Return (x, y) of the center of cell containing provided text 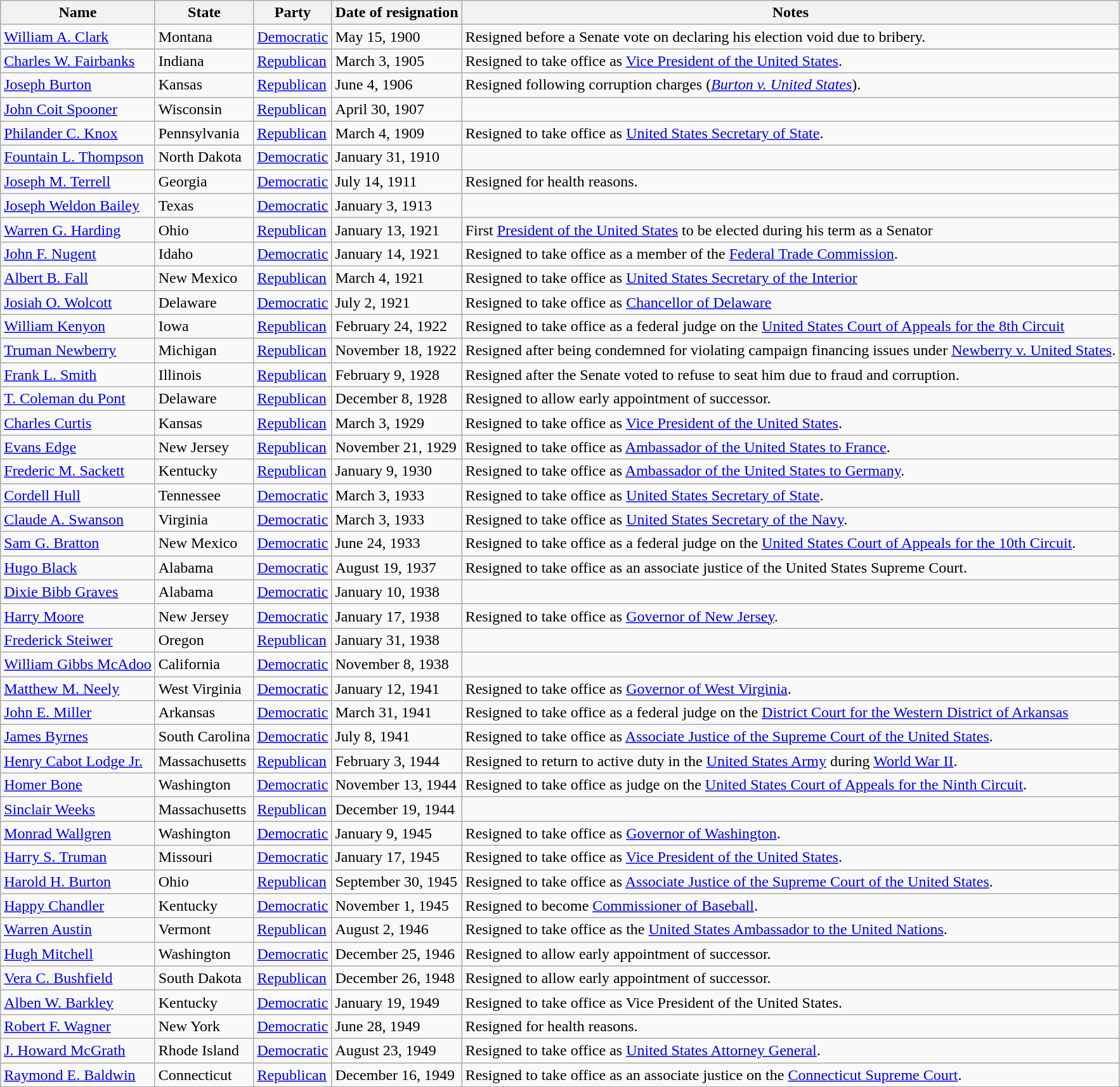
June 24, 1933 (397, 543)
December 16, 1949 (397, 1075)
Resigned after the Senate voted to refuse to seat him due to fraud and corruption. (790, 375)
Fountain L. Thompson (77, 157)
January 9, 1930 (397, 471)
March 3, 1929 (397, 423)
Party (293, 13)
November 13, 1944 (397, 785)
William Gibbs McAdoo (77, 664)
Wisconsin (204, 109)
Connecticut (204, 1075)
Resigned after being condemned for violating campaign financing issues under Newberry v. United States. (790, 351)
Philander C. Knox (77, 133)
January 14, 1921 (397, 254)
Happy Chandler (77, 906)
Monrad Wallgren (77, 833)
Frank L. Smith (77, 375)
Idaho (204, 254)
Harry S. Truman (77, 857)
Hugo Black (77, 568)
Vermont (204, 930)
Matthew M. Neely (77, 688)
Dixie Bibb Graves (77, 592)
Truman Newberry (77, 351)
Vera C. Bushfield (77, 978)
Resigned following corruption charges (Burton v. United States). (790, 85)
Tennessee (204, 495)
Claude A. Swanson (77, 519)
Virginia (204, 519)
Warren G. Harding (77, 230)
Resigned to take office as a member of the Federal Trade Commission. (790, 254)
South Carolina (204, 737)
January 17, 1945 (397, 857)
March 4, 1909 (397, 133)
Resigned to take office as a federal judge on the United States Court of Appeals for the 10th Circuit. (790, 543)
Warren Austin (77, 930)
January 31, 1910 (397, 157)
Harry Moore (77, 616)
Homer Bone (77, 785)
Evans Edge (77, 447)
Resigned before a Senate vote on declaring his election void due to bribery. (790, 37)
Frederick Steiwer (77, 640)
June 28, 1949 (397, 1026)
North Dakota (204, 157)
Rhode Island (204, 1050)
Date of resignation (397, 13)
New York (204, 1026)
John Coit Spooner (77, 109)
Missouri (204, 857)
J. Howard McGrath (77, 1050)
Alben W. Barkley (77, 1002)
November 1, 1945 (397, 906)
Name (77, 13)
December 25, 1946 (397, 954)
William Kenyon (77, 327)
Joseph Burton (77, 85)
November 8, 1938 (397, 664)
Sam G. Bratton (77, 543)
First President of the United States to be elected during his term as a Senator (790, 230)
March 4, 1921 (397, 278)
Resigned to take office as an associate justice on the Connecticut Supreme Court. (790, 1075)
December 19, 1944 (397, 809)
January 19, 1949 (397, 1002)
December 26, 1948 (397, 978)
Raymond E. Baldwin (77, 1075)
Sinclair Weeks (77, 809)
Harold H. Burton (77, 882)
Resigned to take office as Ambassador of the United States to Germany. (790, 471)
Albert B. Fall (77, 278)
West Virginia (204, 688)
February 24, 1922 (397, 327)
James Byrnes (77, 737)
December 8, 1928 (397, 399)
June 4, 1906 (397, 85)
Montana (204, 37)
William A. Clark (77, 37)
July 14, 1911 (397, 181)
Resigned to return to active duty in the United States Army during World War II. (790, 761)
January 17, 1938 (397, 616)
John E. Miller (77, 713)
T. Coleman du Pont (77, 399)
August 19, 1937 (397, 568)
April 30, 1907 (397, 109)
Robert F. Wagner (77, 1026)
Resigned to take office as United States Secretary of the Interior (790, 278)
September 30, 1945 (397, 882)
Joseph M. Terrell (77, 181)
May 15, 1900 (397, 37)
Resigned to take office as Governor of Washington. (790, 833)
February 3, 1944 (397, 761)
July 8, 1941 (397, 737)
March 3, 1905 (397, 61)
November 21, 1929 (397, 447)
Resigned to become Commissioner of Baseball. (790, 906)
February 9, 1928 (397, 375)
January 12, 1941 (397, 688)
Cordell Hull (77, 495)
Resigned to take office as Governor of New Jersey. (790, 616)
California (204, 664)
Michigan (204, 351)
Joseph Weldon Bailey (77, 205)
Resigned to take office as an associate justice of the United States Supreme Court. (790, 568)
Hugh Mitchell (77, 954)
January 3, 1913 (397, 205)
Resigned to take office as Governor of West Virginia. (790, 688)
Resigned to take office as judge on the United States Court of Appeals for the Ninth Circuit. (790, 785)
Texas (204, 205)
Arkansas (204, 713)
Frederic M. Sackett (77, 471)
November 18, 1922 (397, 351)
Notes (790, 13)
Charles W. Fairbanks (77, 61)
Henry Cabot Lodge Jr. (77, 761)
Georgia (204, 181)
Josiah O. Wolcott (77, 303)
Oregon (204, 640)
July 2, 1921 (397, 303)
August 23, 1949 (397, 1050)
January 9, 1945 (397, 833)
August 2, 1946 (397, 930)
State (204, 13)
Charles Curtis (77, 423)
January 13, 1921 (397, 230)
Resigned to take office as Chancellor of Delaware (790, 303)
Resigned to take office as United States Secretary of the Navy. (790, 519)
Resigned to take office as a federal judge on the District Court for the Western District of Arkansas (790, 713)
Resigned to take office as Ambassador of the United States to France. (790, 447)
Pennsylvania (204, 133)
Resigned to take office as the United States Ambassador to the United Nations. (790, 930)
Resigned to take office as United States Attorney General. (790, 1050)
John F. Nugent (77, 254)
Resigned to take office as a federal judge on the United States Court of Appeals for the 8th Circuit (790, 327)
Indiana (204, 61)
January 10, 1938 (397, 592)
South Dakota (204, 978)
March 31, 1941 (397, 713)
Iowa (204, 327)
Illinois (204, 375)
January 31, 1938 (397, 640)
